Return (x, y) of the center of cell containing provided text 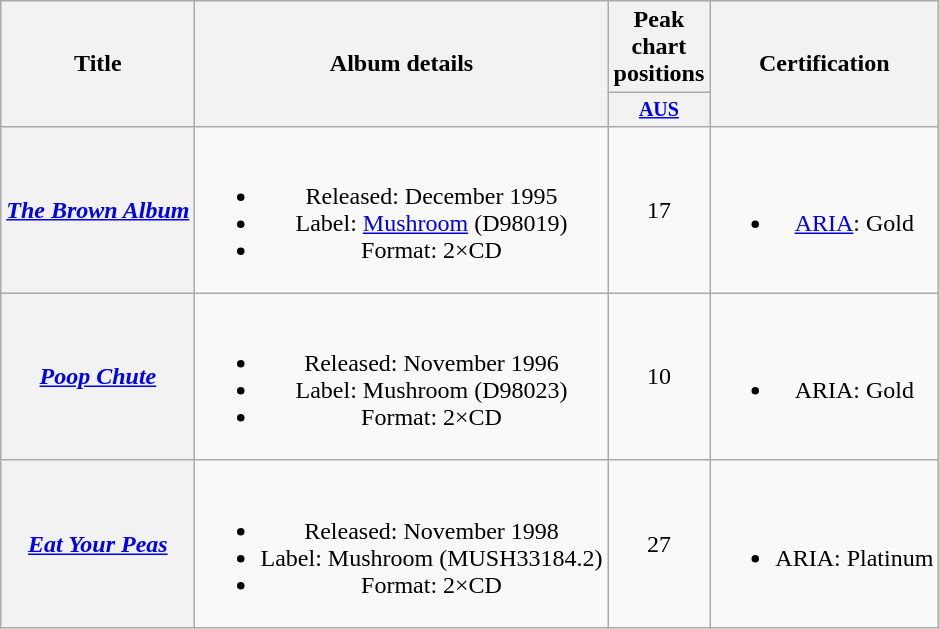
AUS (659, 110)
Certification (824, 64)
17 (659, 210)
Released: November 1998Label: Mushroom (MUSH33184.2)Format: 2×CD (402, 544)
Eat Your Peas (98, 544)
27 (659, 544)
10 (659, 376)
Released: November 1996Label: Mushroom (D98023)Format: 2×CD (402, 376)
The Brown Album (98, 210)
Peak chart positions (659, 47)
ARIA: Platinum (824, 544)
Poop Chute (98, 376)
Album details (402, 64)
Released: December 1995Label: Mushroom (D98019)Format: 2×CD (402, 210)
Title (98, 64)
